Extract the [X, Y] coordinate from the center of the cell holding the provided text.  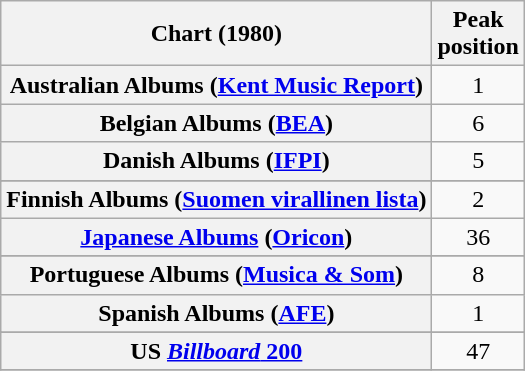
Spanish Albums (AFE) [216, 313]
47 [478, 351]
Belgian Albums (BEA) [216, 123]
Finnish Albums (Suomen virallinen lista) [216, 199]
5 [478, 161]
2 [478, 199]
8 [478, 275]
Danish Albums (IFPI) [216, 161]
Australian Albums (Kent Music Report) [216, 85]
36 [478, 237]
Portuguese Albums (Musica & Som) [216, 275]
Chart (1980) [216, 34]
Japanese Albums (Oricon) [216, 237]
US Billboard 200 [216, 351]
Peak position [478, 34]
6 [478, 123]
